From the cell containing the given text, extract its center point as [X, Y] coordinate. 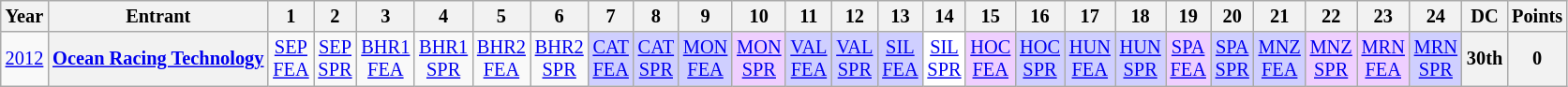
16 [1040, 16]
3 [385, 16]
MONFEA [705, 59]
7 [611, 16]
SILFEA [900, 59]
5 [501, 16]
10 [759, 16]
HOCSPR [1040, 59]
8 [656, 16]
VALFEA [808, 59]
BHR1SPR [443, 59]
24 [1436, 16]
2 [335, 16]
Year [24, 16]
HUNSPR [1141, 59]
MNZFEA [1280, 59]
CATFEA [611, 59]
21 [1280, 16]
4 [443, 16]
2012 [24, 59]
12 [855, 16]
13 [900, 16]
MNZSPR [1331, 59]
DC [1485, 16]
20 [1232, 16]
0 [1537, 59]
6 [560, 16]
19 [1188, 16]
14 [945, 16]
9 [705, 16]
CATSPR [656, 59]
11 [808, 16]
BHR2SPR [560, 59]
18 [1141, 16]
SPAFEA [1188, 59]
15 [990, 16]
22 [1331, 16]
Ocean Racing Technology [157, 59]
17 [1090, 16]
SPASPR [1232, 59]
HOCFEA [990, 59]
23 [1383, 16]
SEPSPR [335, 59]
SILSPR [945, 59]
MRNFEA [1383, 59]
MONSPR [759, 59]
MRNSPR [1436, 59]
HUNFEA [1090, 59]
BHR2FEA [501, 59]
Entrant [157, 16]
SEPFEA [291, 59]
VALSPR [855, 59]
30th [1485, 59]
1 [291, 16]
BHR1FEA [385, 59]
Points [1537, 16]
